Return [X, Y] of the center of cell containing provided text 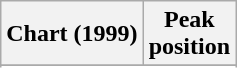
Peakposition [189, 34]
Chart (1999) [72, 34]
